Provide the [x, y] coordinate of the cell's center where the given text is located.  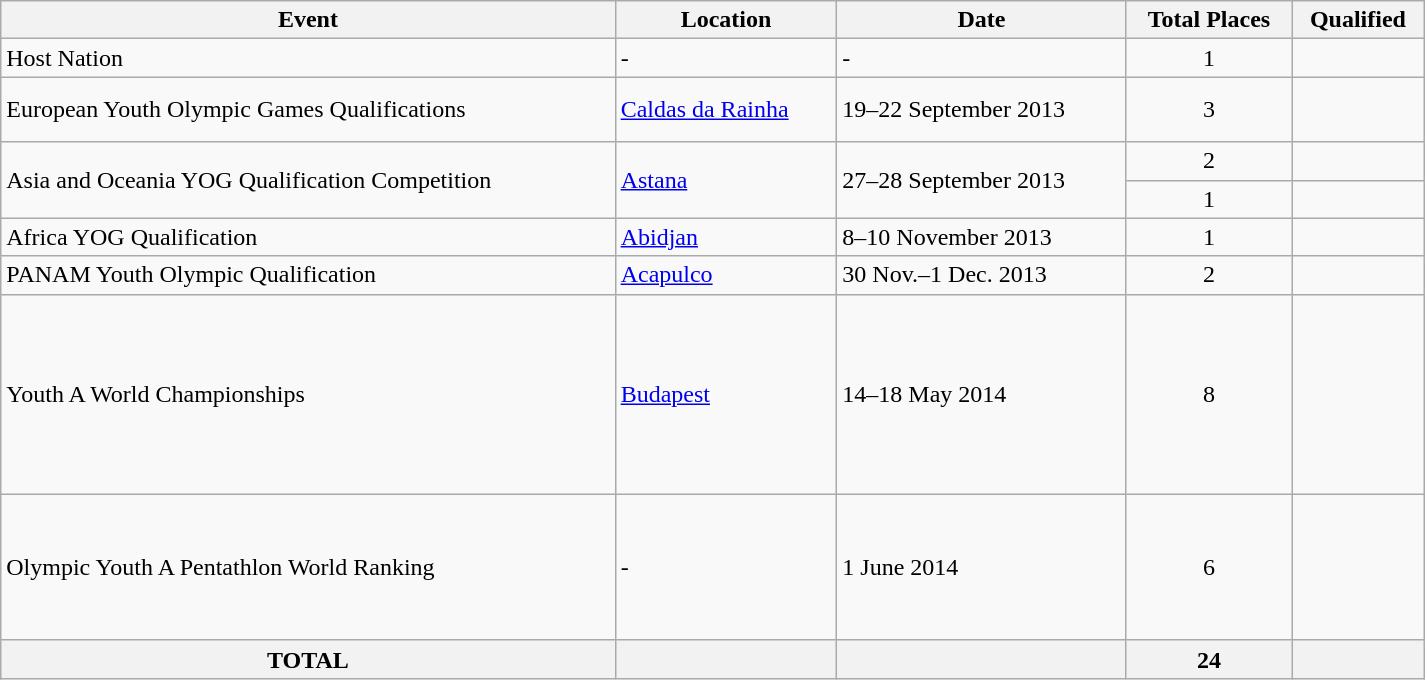
27–28 September 2013 [982, 180]
8 [1208, 394]
19–22 September 2013 [982, 110]
PANAM Youth Olympic Qualification [308, 275]
TOTAL [308, 659]
Abidjan [726, 237]
8–10 November 2013 [982, 237]
Astana [726, 180]
3 [1208, 110]
30 Nov.–1 Dec. 2013 [982, 275]
Qualified [1358, 20]
6 [1208, 567]
Africa YOG Qualification [308, 237]
European Youth Olympic Games Qualifications [308, 110]
14–18 May 2014 [982, 394]
Asia and Oceania YOG Qualification Competition [308, 180]
Location [726, 20]
Budapest [726, 394]
Event [308, 20]
24 [1208, 659]
Youth A World Championships [308, 394]
Olympic Youth A Pentathlon World Ranking [308, 567]
Host Nation [308, 58]
Total Places [1208, 20]
Date [982, 20]
1 June 2014 [982, 567]
Caldas da Rainha [726, 110]
Acapulco [726, 275]
